Return the (x, y) coordinate for the center point of the cell that contains the specified text.  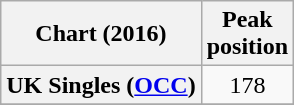
UK Singles (OCC) (101, 85)
178 (247, 85)
Chart (2016) (101, 34)
Peakposition (247, 34)
